Determine the [x, y] coordinate at the center of the cell enclosing the given text.  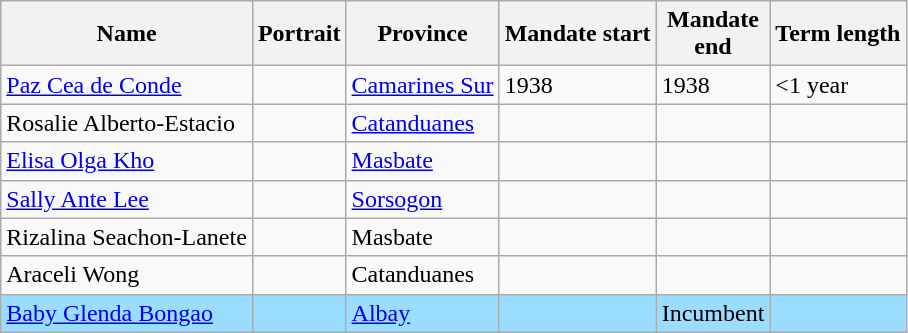
Sally Ante Lee [127, 199]
Term length [838, 34]
Paz Cea de Conde [127, 85]
Araceli Wong [127, 275]
Rosalie Alberto-Estacio [127, 123]
Sorsogon [422, 199]
Rizalina Seachon-Lanete [127, 237]
Camarines Sur [422, 85]
Baby Glenda Bongao [127, 313]
Incumbent [713, 313]
Portrait [299, 34]
Elisa Olga Kho [127, 161]
Mandate start [578, 34]
Albay [422, 313]
<1 year [838, 85]
Province [422, 34]
Mandateend [713, 34]
Name [127, 34]
